Capture the cell that displays the provided text and extract its (X, Y) central coordinate. 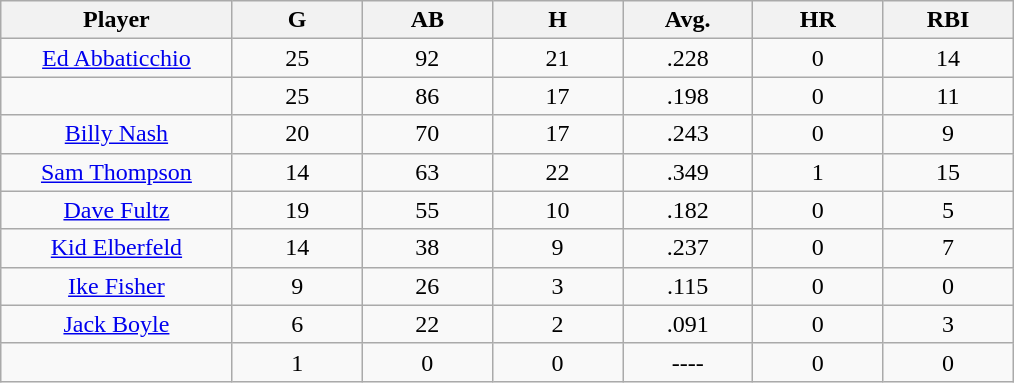
.228 (688, 58)
Billy Nash (116, 134)
.243 (688, 134)
AB (427, 20)
.182 (688, 210)
.198 (688, 96)
11 (948, 96)
86 (427, 96)
.115 (688, 286)
.349 (688, 172)
7 (948, 248)
H (557, 20)
Sam Thompson (116, 172)
10 (557, 210)
21 (557, 58)
26 (427, 286)
38 (427, 248)
Dave Fultz (116, 210)
70 (427, 134)
RBI (948, 20)
---- (688, 362)
Ike Fisher (116, 286)
20 (297, 134)
2 (557, 324)
5 (948, 210)
HR (818, 20)
55 (427, 210)
Ed Abbaticchio (116, 58)
Avg. (688, 20)
15 (948, 172)
6 (297, 324)
.091 (688, 324)
63 (427, 172)
Player (116, 20)
19 (297, 210)
92 (427, 58)
.237 (688, 248)
G (297, 20)
Jack Boyle (116, 324)
Kid Elberfeld (116, 248)
